Locate the cell with the specified text and output its (X, Y) center coordinate. 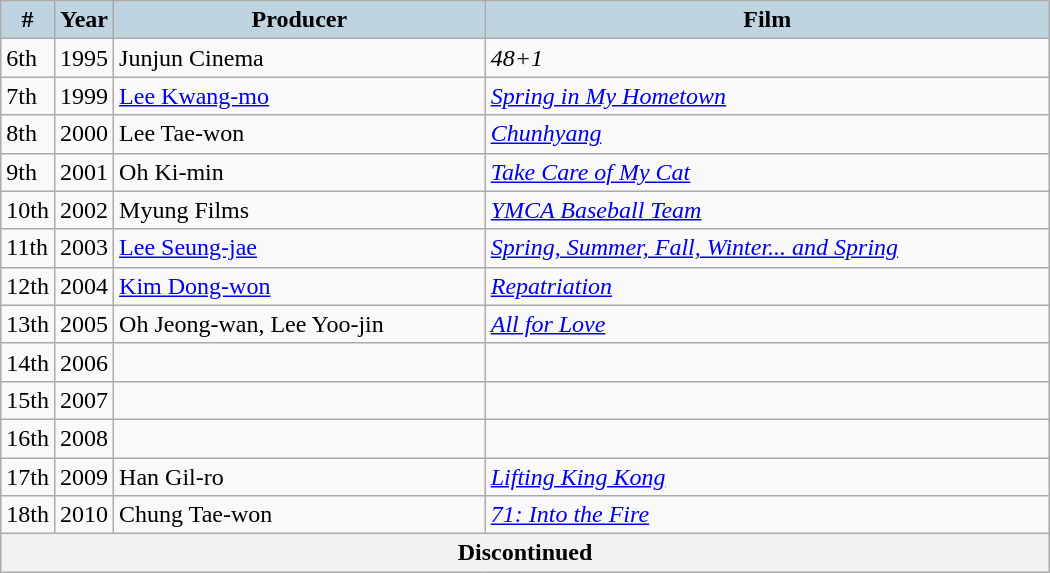
Kim Dong-won (300, 286)
2008 (84, 438)
Lifting King Kong (767, 477)
YMCA Baseball Team (767, 210)
Han Gil-ro (300, 477)
2001 (84, 172)
48+1 (767, 58)
Year (84, 20)
2000 (84, 134)
17th (28, 477)
12th (28, 286)
Lee Seung-jae (300, 248)
Chung Tae-won (300, 515)
8th (28, 134)
Spring in My Hometown (767, 96)
15th (28, 400)
18th (28, 515)
Junjun Cinema (300, 58)
1995 (84, 58)
Lee Tae-won (300, 134)
Producer (300, 20)
2006 (84, 362)
Film (767, 20)
Take Care of My Cat (767, 172)
6th (28, 58)
71: Into the Fire (767, 515)
14th (28, 362)
2007 (84, 400)
Chunhyang (767, 134)
Oh Ki-min (300, 172)
11th (28, 248)
2002 (84, 210)
# (28, 20)
All for Love (767, 324)
2005 (84, 324)
2010 (84, 515)
Discontinued (525, 553)
2004 (84, 286)
13th (28, 324)
Oh Jeong-wan, Lee Yoo-jin (300, 324)
9th (28, 172)
10th (28, 210)
16th (28, 438)
Spring, Summer, Fall, Winter... and Spring (767, 248)
1999 (84, 96)
Lee Kwang-mo (300, 96)
2003 (84, 248)
7th (28, 96)
Repatriation (767, 286)
2009 (84, 477)
Myung Films (300, 210)
